Extract the (x, y) coordinate from the center of the cell holding the provided text.  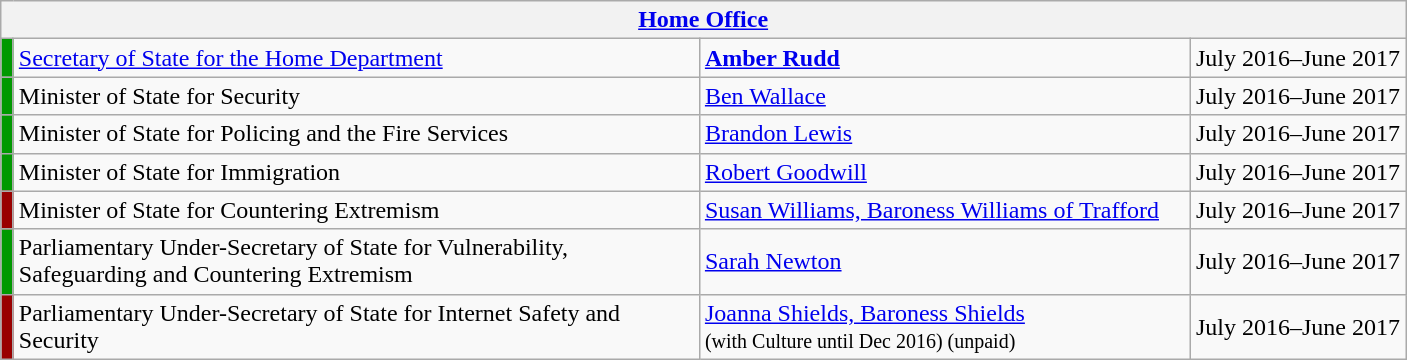
Home Office (704, 20)
Parliamentary Under-Secretary of State for Vulnerability, Safeguarding and Countering Extremism (356, 262)
Minister of State for Security (356, 96)
Amber Rudd (944, 58)
Secretary of State for the Home Department (356, 58)
Joanna Shields, Baroness Shields(with Culture until Dec 2016) (unpaid) (944, 326)
Parliamentary Under-Secretary of State for Internet Safety and Security (356, 326)
Minister of State for Countering Extremism (356, 210)
Minister of State for Immigration (356, 172)
Sarah Newton (944, 262)
Ben Wallace (944, 96)
Susan Williams, Baroness Williams of Trafford (944, 210)
Robert Goodwill (944, 172)
Brandon Lewis (944, 134)
Minister of State for Policing and the Fire Services (356, 134)
